Detect which cell encompasses the target text, then output its (X, Y) center coordinate. 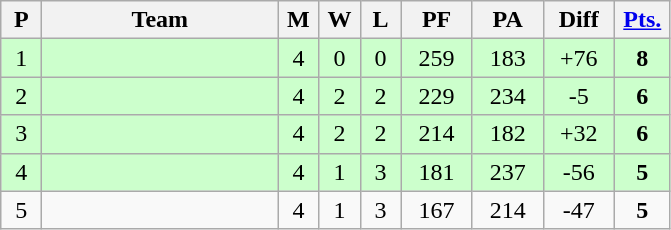
Pts. (642, 20)
183 (508, 58)
Diff (578, 20)
PF (436, 20)
+76 (578, 58)
8 (642, 58)
229 (436, 96)
234 (508, 96)
237 (508, 172)
M (298, 20)
-47 (578, 210)
+32 (578, 134)
-5 (578, 96)
181 (436, 172)
W (340, 20)
P (22, 20)
PA (508, 20)
167 (436, 210)
259 (436, 58)
-56 (578, 172)
Team (160, 20)
182 (508, 134)
L (380, 20)
